From the cell containing the given text, extract its center point as [X, Y] coordinate. 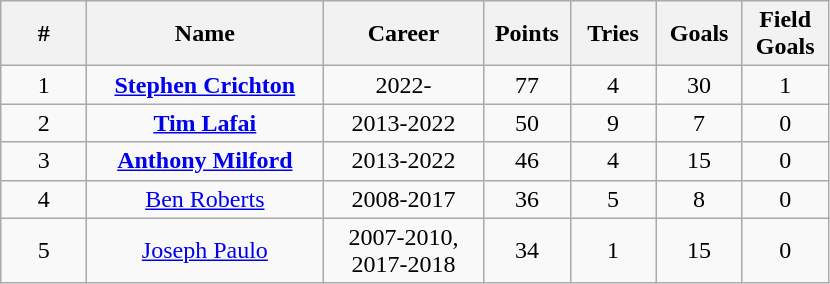
Name [205, 34]
Field Goals [785, 34]
2022- [404, 85]
Anthony Milford [205, 161]
Career [404, 34]
36 [527, 199]
Tries [613, 34]
8 [699, 199]
Goals [699, 34]
2008-2017 [404, 199]
3 [44, 161]
34 [527, 250]
2 [44, 123]
# [44, 34]
Points [527, 34]
Stephen Crichton [205, 85]
Tim Lafai [205, 123]
46 [527, 161]
Ben Roberts [205, 199]
77 [527, 85]
50 [527, 123]
9 [613, 123]
2007-2010, 2017-2018 [404, 250]
30 [699, 85]
Joseph Paulo [205, 250]
7 [699, 123]
